Output the [X, Y] coordinate of the center of the cell containing the given text.  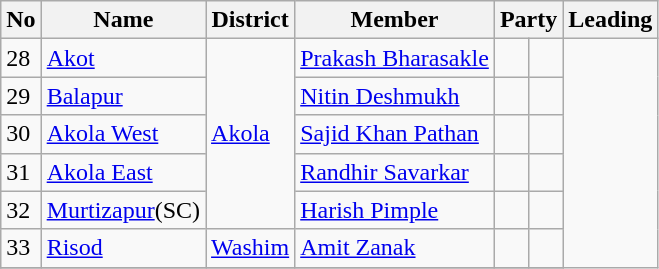
Risod [123, 248]
Member [395, 20]
Amit Zanak [395, 248]
28 [21, 58]
Nitin Deshmukh [395, 96]
Sajid Khan Pathan [395, 134]
30 [21, 134]
Akola West [123, 134]
Leading [610, 20]
31 [21, 172]
Prakash Bharasakle [395, 58]
Name [123, 20]
Balapur [123, 96]
32 [21, 210]
Akot [123, 58]
District [250, 20]
Randhir Savarkar [395, 172]
Washim [250, 248]
Murtizapur(SC) [123, 210]
Akola East [123, 172]
29 [21, 96]
No [21, 20]
33 [21, 248]
Harish Pimple [395, 210]
Akola [250, 134]
Party [528, 20]
